Detect which cell encompasses the target text, then output its (X, Y) center coordinate. 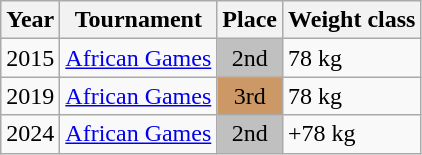
2015 (30, 58)
3rd (250, 96)
Place (250, 20)
Weight class (352, 20)
+78 kg (352, 134)
Tournament (138, 20)
2019 (30, 96)
2024 (30, 134)
Year (30, 20)
